Identify which cell holds the provided text, then report its (X, Y) central coordinate. 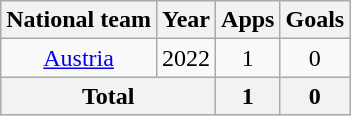
2022 (186, 58)
Year (186, 20)
Austria (79, 58)
Apps (248, 20)
Goals (315, 20)
National team (79, 20)
Total (108, 96)
